Scan for the cell matching the given text and deliver its [x, y] coordinate at center. 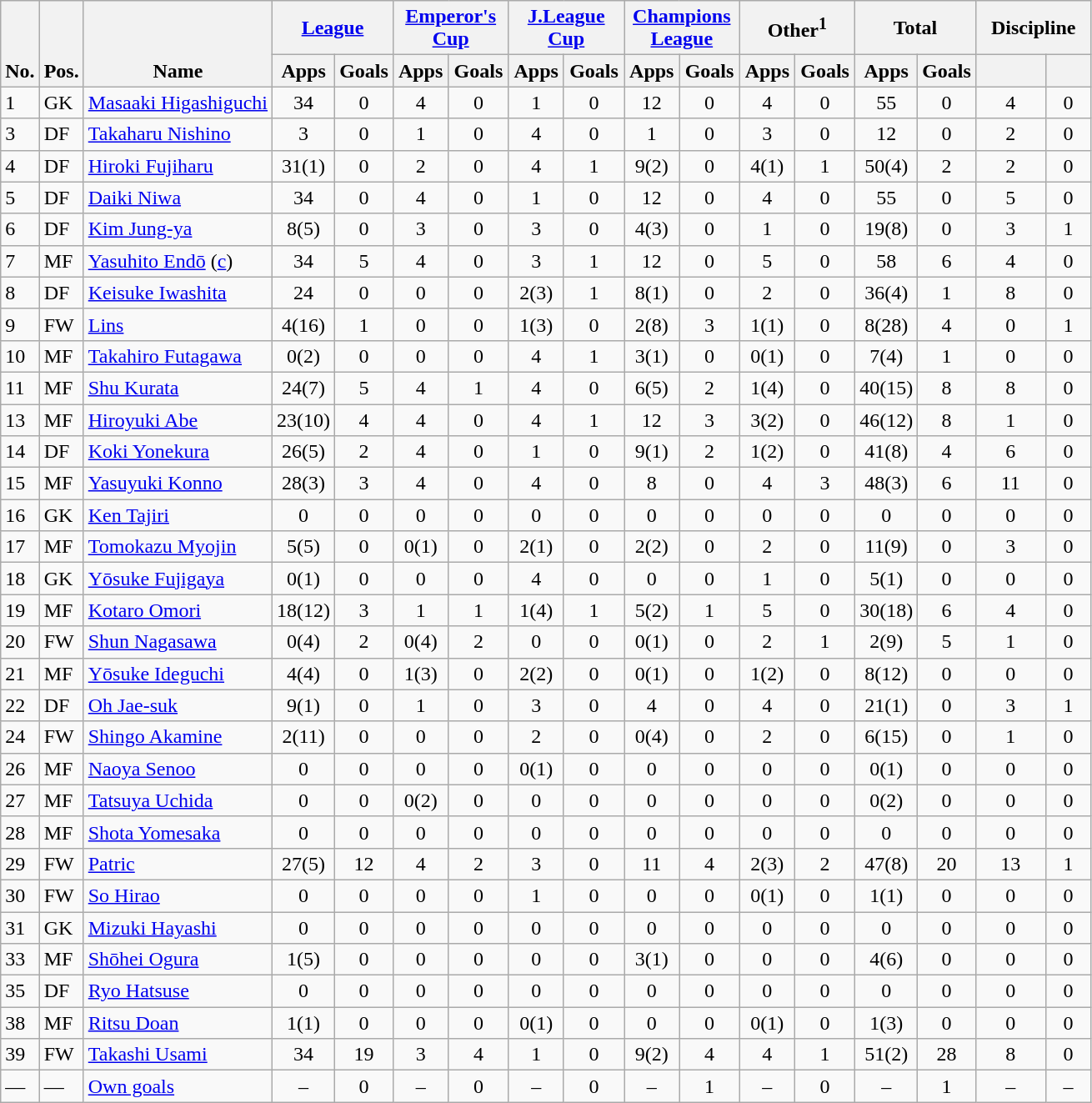
41(8) [887, 452]
4(4) [303, 674]
Yasuhito Endō (c) [178, 261]
39 [20, 1055]
Ken Tajiri [178, 515]
Patric [178, 864]
24(7) [303, 388]
Daiki Niwa [178, 198]
40(15) [887, 388]
8(12) [887, 674]
7(4) [887, 356]
3(2) [767, 419]
So Hirao [178, 895]
Naoya Senoo [178, 769]
Shōhei Ogura [178, 960]
11(9) [887, 547]
8(5) [303, 229]
Tomokazu Myojin [178, 547]
Ryo Hatsuse [178, 991]
Keisuke Iwashita [178, 293]
30(18) [887, 610]
Takaharu Nishino [178, 134]
Mizuki Hayashi [178, 928]
Shingo Akamine [178, 737]
Lins [178, 324]
Name [178, 43]
18 [20, 579]
Own goals [178, 1086]
50(4) [887, 166]
5(1) [887, 579]
Oh Jae-suk [178, 705]
6(5) [652, 388]
46(12) [887, 419]
Shun Nagasawa [178, 642]
Koki Yonekura [178, 452]
28(3) [303, 484]
League [333, 28]
2(1) [537, 547]
Pos. [62, 43]
Tatsuya Uchida [178, 800]
31(1) [303, 166]
36(4) [887, 293]
Shota Yomesaka [178, 832]
7 [20, 261]
5(5) [303, 547]
8(1) [652, 293]
47(8) [887, 864]
Total [915, 28]
4(6) [887, 960]
5(2) [652, 610]
10 [20, 356]
27(5) [303, 864]
26 [20, 769]
16 [20, 515]
6(15) [887, 737]
2(11) [303, 737]
19(8) [887, 229]
23(10) [303, 419]
Yasuyuki Konno [178, 484]
29 [20, 864]
Takashi Usami [178, 1055]
4(1) [767, 166]
4(3) [652, 229]
Yōsuke Fujigaya [178, 579]
Shu Kurata [178, 388]
Emperor's Cup [450, 28]
2(9) [887, 642]
21(1) [887, 705]
Masaaki Higashiguchi [178, 103]
Ritsu Doan [178, 1023]
21 [20, 674]
22 [20, 705]
Champions League [682, 28]
51(2) [887, 1055]
48(3) [887, 484]
26(5) [303, 452]
Hiroki Fujiharu [178, 166]
30 [20, 895]
14 [20, 452]
58 [887, 261]
18(12) [303, 610]
9 [20, 324]
17 [20, 547]
33 [20, 960]
4(16) [303, 324]
8(28) [887, 324]
Discipline [1034, 28]
35 [20, 991]
No. [20, 43]
2(8) [652, 324]
Kim Jung-ya [178, 229]
Other1 [797, 28]
Kotaro Omori [178, 610]
31 [20, 928]
J.League Cup [567, 28]
15 [20, 484]
27 [20, 800]
Hiroyuki Abe [178, 419]
38 [20, 1023]
Takahiro Futagawa [178, 356]
Yōsuke Ideguchi [178, 674]
1(5) [303, 960]
